Identify which cell holds the provided text, then report its [x, y] central coordinate. 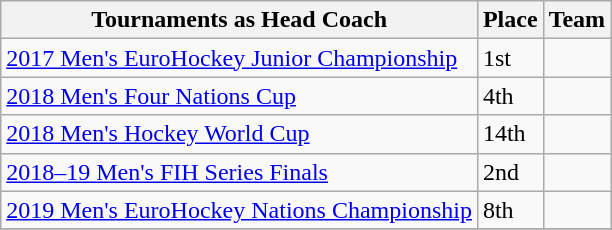
Team [577, 20]
Place [510, 20]
2017 Men's EuroHockey Junior Championship [240, 58]
4th [510, 96]
Tournaments as Head Coach [240, 20]
1st [510, 58]
2018 Men's Four Nations Cup [240, 96]
14th [510, 134]
2nd [510, 172]
2019 Men's EuroHockey Nations Championship [240, 210]
8th [510, 210]
2018 Men's Hockey World Cup [240, 134]
2018–19 Men's FIH Series Finals [240, 172]
